Scan for the cell matching the given text and deliver its [x, y] coordinate at center. 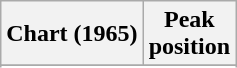
Peak position [189, 34]
Chart (1965) [72, 34]
